Return the [X, Y] coordinate for the center point of the cell that contains the specified text.  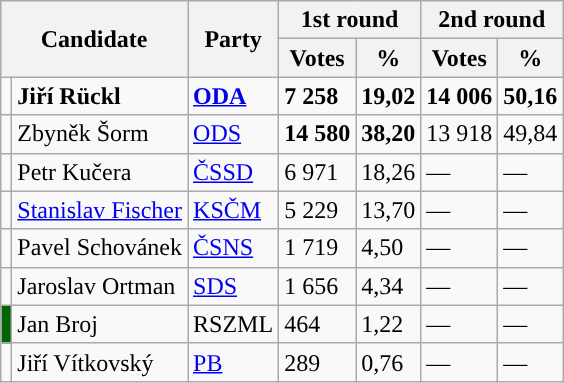
49,84 [530, 134]
4,50 [388, 248]
ODS [234, 134]
Jan Broj [100, 324]
Stanislav Fischer [100, 210]
ČSSD [234, 172]
Petr Kučera [100, 172]
Jaroslav Ortman [100, 286]
5 229 [318, 210]
Zbyněk Šorm [100, 134]
SDS [234, 286]
1 719 [318, 248]
KSČM [234, 210]
2nd round [492, 20]
38,20 [388, 134]
7 258 [318, 96]
18,26 [388, 172]
14 580 [318, 134]
ČSNS [234, 248]
14 006 [460, 96]
1,22 [388, 324]
RSZML [234, 324]
50,16 [530, 96]
13 918 [460, 134]
289 [318, 362]
464 [318, 324]
13,70 [388, 210]
Jiří Vítkovský [100, 362]
Jiří Rückl [100, 96]
6 971 [318, 172]
19,02 [388, 96]
Party [234, 39]
ODA [234, 96]
1 656 [318, 286]
PB [234, 362]
Candidate [94, 39]
4,34 [388, 286]
1st round [350, 20]
Pavel Schovánek [100, 248]
0,76 [388, 362]
